Determine the (X, Y) coordinate at the center of the cell enclosing the given text.  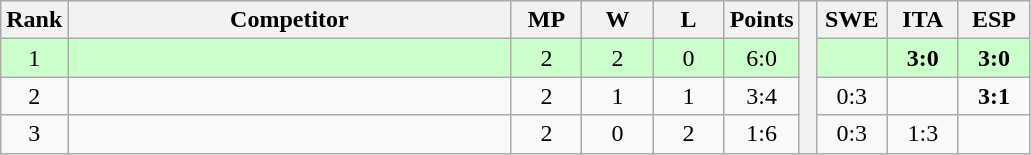
6:0 (762, 58)
ITA (922, 20)
W (618, 20)
SWE (852, 20)
Competitor (290, 20)
3:1 (994, 96)
3:4 (762, 96)
Points (762, 20)
1:3 (922, 134)
MP (546, 20)
ESP (994, 20)
3 (34, 134)
1:6 (762, 134)
Rank (34, 20)
L (688, 20)
